For the text-containing cell, return its midpoint in (X, Y) coordinate format. 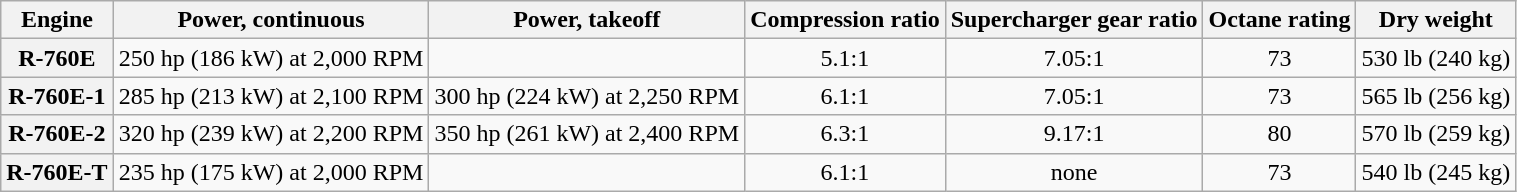
none (1074, 172)
R-760E-T (57, 172)
565 lb (256 kg) (1436, 96)
530 lb (240 kg) (1436, 58)
Supercharger gear ratio (1074, 20)
5.1:1 (846, 58)
300 hp (224 kW) at 2,250 RPM (587, 96)
235 hp (175 kW) at 2,000 RPM (271, 172)
320 hp (239 kW) at 2,200 RPM (271, 134)
R-760E-1 (57, 96)
Octane rating (1280, 20)
9.17:1 (1074, 134)
Compression ratio (846, 20)
Dry weight (1436, 20)
350 hp (261 kW) at 2,400 RPM (587, 134)
250 hp (186 kW) at 2,000 RPM (271, 58)
Power, continuous (271, 20)
285 hp (213 kW) at 2,100 RPM (271, 96)
Power, takeoff (587, 20)
80 (1280, 134)
R-760E (57, 58)
540 lb (245 kg) (1436, 172)
Engine (57, 20)
R-760E-2 (57, 134)
6.3:1 (846, 134)
570 lb (259 kg) (1436, 134)
